Scan for the cell matching the given text and deliver its [X, Y] coordinate at center. 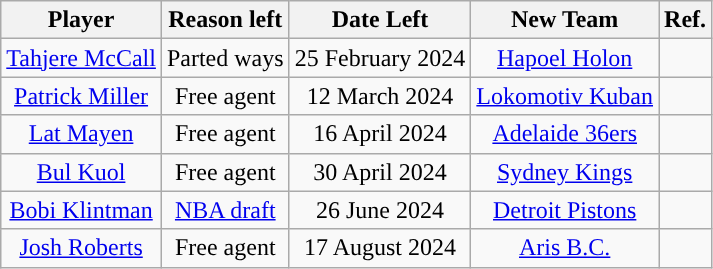
NBA draft [225, 210]
Lat Mayen [82, 134]
Tahjere McCall [82, 58]
Adelaide 36ers [565, 134]
Parted ways [225, 58]
16 April 2024 [380, 134]
25 February 2024 [380, 58]
Bul Kuol [82, 172]
Detroit Pistons [565, 210]
New Team [565, 20]
Aris B.C. [565, 248]
30 April 2024 [380, 172]
Reason left [225, 20]
17 August 2024 [380, 248]
12 March 2024 [380, 96]
Ref. [686, 20]
Bobi Klintman [82, 210]
Player [82, 20]
Hapoel Holon [565, 58]
Sydney Kings [565, 172]
Lokomotiv Kuban [565, 96]
26 June 2024 [380, 210]
Josh Roberts [82, 248]
Patrick Miller [82, 96]
Date Left [380, 20]
